From the cell containing the given text, extract its center point as [X, Y] coordinate. 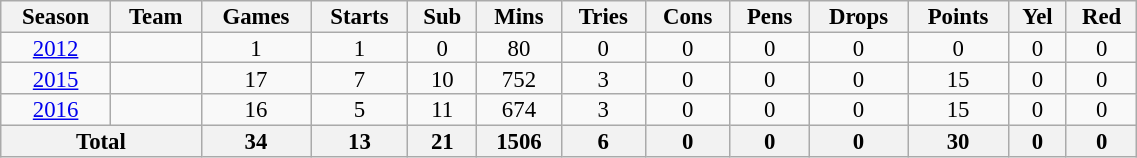
Games [256, 16]
80 [520, 48]
Drops [858, 16]
2016 [56, 110]
30 [958, 140]
Tries [603, 16]
1506 [520, 140]
Season [56, 16]
674 [520, 110]
Red [1101, 16]
Mins [520, 16]
Pens [770, 16]
Team [156, 16]
Yel [1037, 16]
7 [360, 78]
2015 [56, 78]
Cons [688, 16]
2012 [56, 48]
Sub [442, 16]
6 [603, 140]
752 [520, 78]
5 [360, 110]
Starts [360, 16]
21 [442, 140]
17 [256, 78]
11 [442, 110]
Points [958, 16]
16 [256, 110]
10 [442, 78]
13 [360, 140]
Total [101, 140]
34 [256, 140]
